Return (x, y) of the center of cell containing provided text 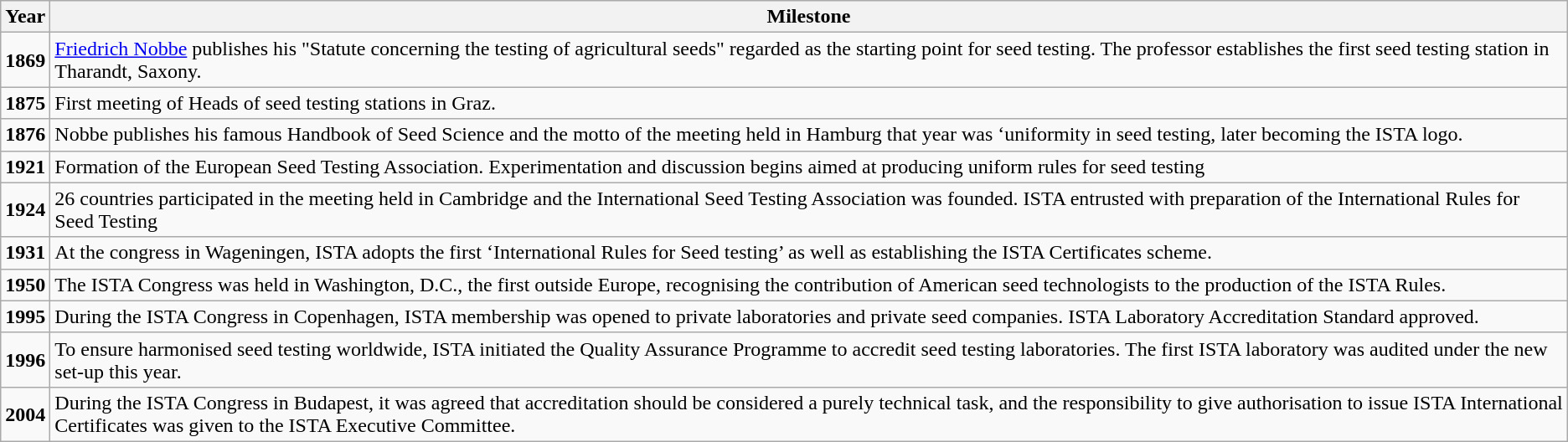
1876 (25, 135)
1875 (25, 103)
At the congress in Wageningen, ISTA adopts the first ‘International Rules for Seed testing’ as well as establishing the ISTA Certificates scheme. (809, 253)
2004 (25, 414)
1996 (25, 360)
1950 (25, 285)
1995 (25, 316)
1869 (25, 60)
Year (25, 17)
1921 (25, 167)
1931 (25, 253)
Formation of the European Seed Testing Association. Experimentation and discussion begins aimed at producing uniform rules for seed testing (809, 167)
First meeting of Heads of seed testing stations in Graz. (809, 103)
Milestone (809, 17)
1924 (25, 209)
